Scan for the cell matching the given text and deliver its [X, Y] coordinate at center. 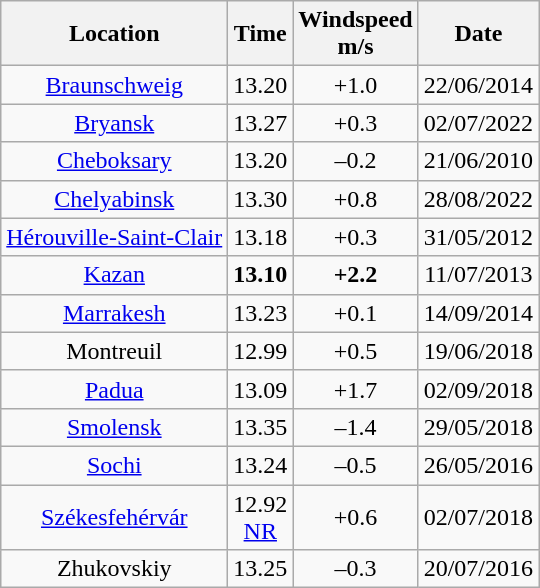
Hérouville-Saint-Clair [114, 237]
Time [260, 34]
13.18 [260, 237]
29/05/2018 [478, 427]
02/09/2018 [478, 389]
22/06/2014 [478, 85]
31/05/2012 [478, 237]
+1.0 [356, 85]
Chelyabinsk [114, 199]
Braunschweig [114, 85]
+0.5 [356, 351]
12.99 [260, 351]
Bryansk [114, 123]
+0.6 [356, 516]
02/07/2022 [478, 123]
13.24 [260, 465]
Marrakesh [114, 313]
+1.7 [356, 389]
13.10 [260, 275]
–0.2 [356, 161]
13.27 [260, 123]
+0.8 [356, 199]
28/08/2022 [478, 199]
12.92NR [260, 516]
+0.1 [356, 313]
Padua [114, 389]
Date [478, 34]
26/05/2016 [478, 465]
13.09 [260, 389]
13.35 [260, 427]
Windspeedm/s [356, 34]
Location [114, 34]
Zhukovskiy [114, 569]
Montreuil [114, 351]
+2.2 [356, 275]
Székesfehérvár [114, 516]
02/07/2018 [478, 516]
19/06/2018 [478, 351]
Cheboksary [114, 161]
–0.5 [356, 465]
Smolensk [114, 427]
Kazan [114, 275]
Sochi [114, 465]
20/07/2016 [478, 569]
14/09/2014 [478, 313]
13.30 [260, 199]
–1.4 [356, 427]
21/06/2010 [478, 161]
–0.3 [356, 569]
11/07/2013 [478, 275]
13.25 [260, 569]
13.23 [260, 313]
